Determine the (X, Y) coordinate at the center of the cell enclosing the given text.  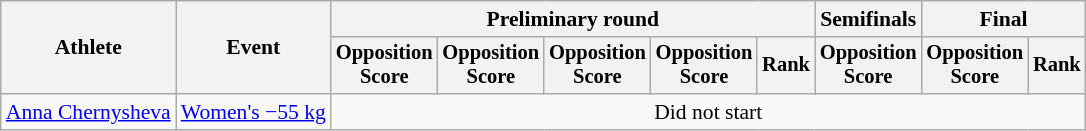
Event (254, 48)
Final (1003, 19)
Preliminary round (573, 19)
Women's −55 kg (254, 112)
Semifinals (868, 19)
Did not start (708, 112)
Athlete (88, 48)
Anna Chernysheva (88, 112)
